Output the (x, y) coordinate of the center of the cell containing the given text.  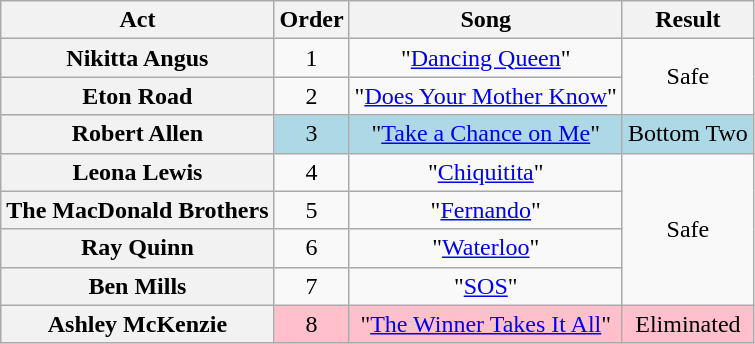
Ben Mills (138, 286)
Nikitta Angus (138, 58)
"SOS" (486, 286)
Ray Quinn (138, 248)
Ashley McKenzie (138, 324)
5 (312, 210)
6 (312, 248)
Bottom Two (688, 134)
Result (688, 20)
7 (312, 286)
The MacDonald Brothers (138, 210)
3 (312, 134)
8 (312, 324)
"Take a Chance on Me" (486, 134)
"Does Your Mother Know" (486, 96)
1 (312, 58)
2 (312, 96)
Song (486, 20)
"Chiquitita" (486, 172)
Eton Road (138, 96)
"Waterloo" (486, 248)
"The Winner Takes It All" (486, 324)
Leona Lewis (138, 172)
"Dancing Queen" (486, 58)
"Fernando" (486, 210)
4 (312, 172)
Robert Allen (138, 134)
Act (138, 20)
Order (312, 20)
Eliminated (688, 324)
